Find where the given text appears and provide that cell's center as [x, y] coordinate. 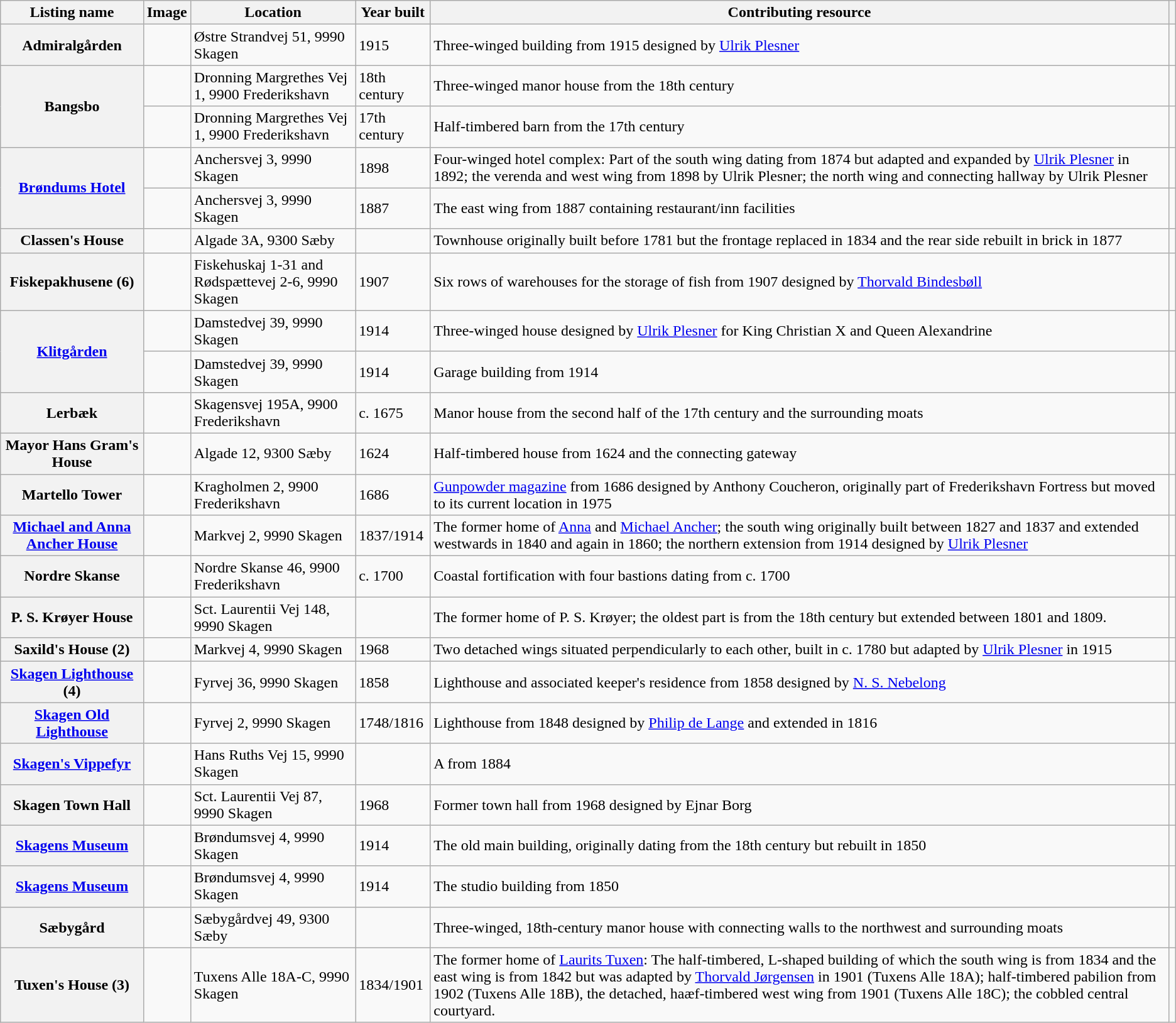
Fiskepakhusene (6) [72, 282]
1887 [393, 209]
Half-timbered house from 1624 and the connecting gateway [799, 454]
Admiralgården [72, 45]
Listing name [72, 13]
The studio building from 1850 [799, 886]
Mayor Hans Gram's House [72, 454]
Algade 12, 9300 Sæby [273, 454]
Townhouse originally built before 1781 but the frontage replaced in 1834 and the rear side rebuilt in brick in 1877 [799, 241]
Six rows of warehouses for the storage of fish from 1907 designed by Thorvald Bindesbøll [799, 282]
The old main building, originally dating from the 18th century but rebuilt in 1850 [799, 846]
Hans Ruths Vej 15, 9990 Skagen [273, 764]
Half-timbered barn from the 17th century [799, 127]
Markvej 2, 9990 Skagen [273, 535]
Three-winged house designed by Ulrik Plesner for King Christian X and Queen Alexandrine [799, 331]
1748/1816 [393, 723]
1834/1901 [393, 985]
Two detached wings situated perpendicularly to each other, built in c. 1780 but adapted by Ulrik Plesner in 1915 [799, 650]
Nordre Skanse 46, 9900 Frederikshavn [273, 577]
Skagen Town Hall [72, 804]
1686 [393, 494]
Classen's House [72, 241]
Nordre Skanse [72, 577]
Sæbygårdvej 49, 9300 Sæby [273, 927]
Saxild's House (2) [72, 650]
Three-winged manor house from the 18th century [799, 85]
17th century [393, 127]
Lerbæk [72, 412]
Image [167, 13]
Lighthouse from 1848 designed by Philip de Lange and extended in 1816 [799, 723]
Manor house from the second half of the 17th century and the surrounding moats [799, 412]
Skagen Old Lighthouse [72, 723]
Algade 3A, 9300 Sæby [273, 241]
Three-winged building from 1915 designed by Ulrik Plesner [799, 45]
Sct. Laurentii Vej 148, 9990 Skagen [273, 617]
The former home of P. S. Krøyer; the oldest part is from the 18th century but extended between 1801 and 1809. [799, 617]
Skagensvej 195A, 9900 Frederikshavn [273, 412]
Fyrvej 2, 9990 Skagen [273, 723]
Tuxen's House (3) [72, 985]
Fiskehuskaj 1-31 and Rødspættevej 2-6, 9990 Skagen [273, 282]
P. S. Krøyer House [72, 617]
The east wing from 1887 containing restaurant/inn facilities [799, 209]
1624 [393, 454]
Fyrvej 36, 9990 Skagen [273, 682]
Kragholmen 2, 9900 Frederikshavn [273, 494]
Skagen's Vippefyr [72, 764]
Gunpowder magazine from 1686 designed by Anthony Coucheron, originally part of Frederikshavn Fortress but moved to its current location in 1975 [799, 494]
A from 1884 [799, 764]
Østre Strandvej 51, 9990 Skagen [273, 45]
Martello Tower [72, 494]
Sæbygård [72, 927]
1837/1914 [393, 535]
Tuxens Alle 18A-C, 9990 Skagen [273, 985]
Skagen Lighthouse (4) [72, 682]
1858 [393, 682]
Klitgården [72, 351]
Coastal fortification with four bastions dating from c. 1700 [799, 577]
Sct. Laurentii Vej 87, 9990 Skagen [273, 804]
c. 1675 [393, 412]
Lighthouse and associated keeper's residence from 1858 designed by N. S. Nebelong [799, 682]
Three-winged, 18th-century manor house with connecting walls to the northwest and surrounding moats [799, 927]
Location [273, 13]
1898 [393, 167]
Garage building from 1914 [799, 372]
c. 1700 [393, 577]
Bangsbo [72, 106]
18th century [393, 85]
Markvej 4, 9990 Skagen [273, 650]
Year built [393, 13]
Brøndums Hotel [72, 188]
Former town hall from 1968 designed by Ejnar Borg [799, 804]
Michael and Anna Ancher House [72, 535]
Contributing resource [799, 13]
1907 [393, 282]
1915 [393, 45]
